Find where the given text appears and provide that cell's center as (x, y) coordinate. 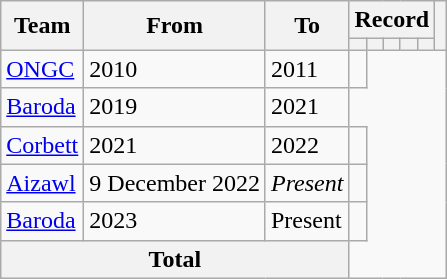
Team (42, 26)
9 December 2022 (175, 183)
2023 (175, 221)
Record (392, 20)
From (175, 26)
2010 (175, 69)
2022 (306, 145)
2019 (175, 107)
Aizawl (42, 183)
2011 (306, 69)
Corbett (42, 145)
ONGC (42, 69)
To (306, 26)
Total (175, 259)
